Detect which cell encompasses the target text, then output its (X, Y) center coordinate. 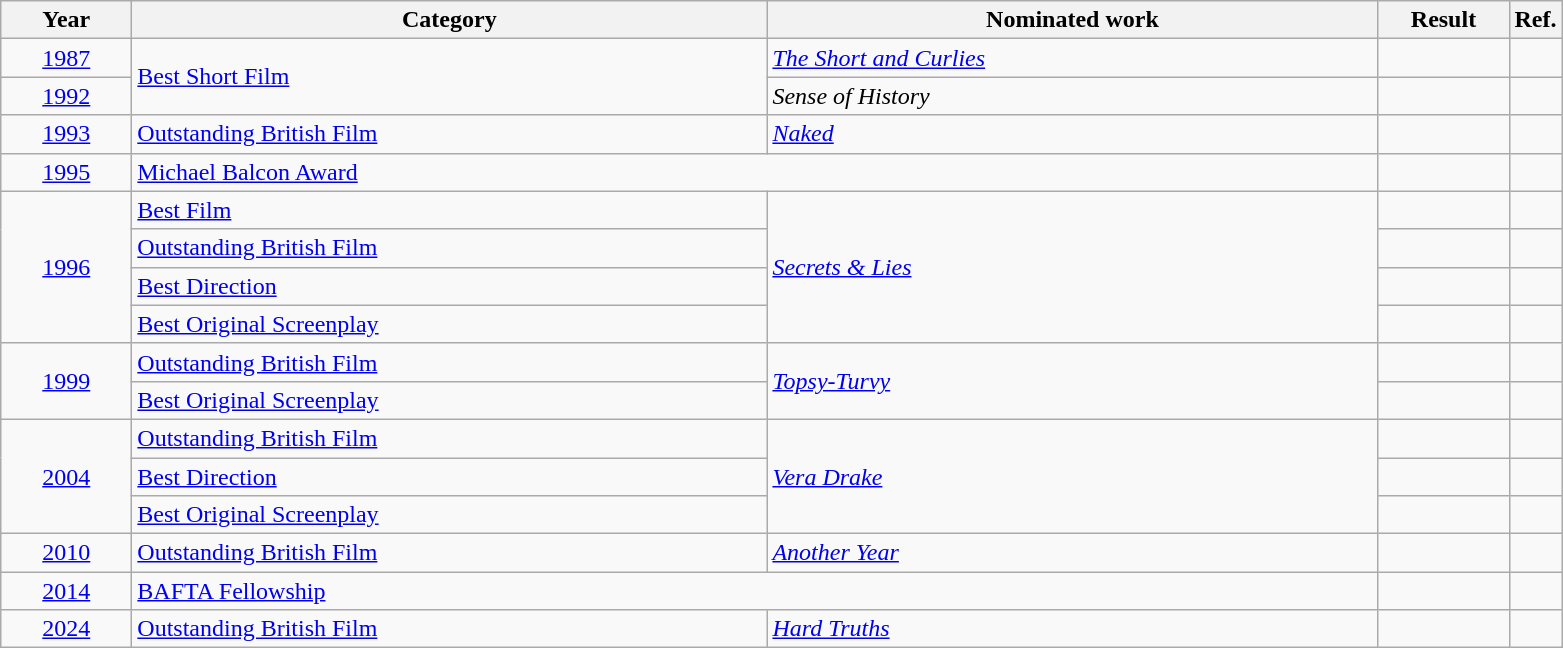
Best Short Film (450, 77)
Hard Truths (1072, 629)
Result (1444, 20)
1993 (66, 134)
Year (66, 20)
Best Film (450, 210)
2004 (66, 476)
1987 (66, 58)
Category (450, 20)
1996 (66, 267)
Sense of History (1072, 96)
Michael Balcon Award (755, 172)
1999 (66, 381)
The Short and Curlies (1072, 58)
Nominated work (1072, 20)
2014 (66, 591)
1992 (66, 96)
Topsy-Turvy (1072, 381)
Ref. (1536, 20)
2010 (66, 553)
BAFTA Fellowship (755, 591)
Secrets & Lies (1072, 267)
2024 (66, 629)
1995 (66, 172)
Another Year (1072, 553)
Naked (1072, 134)
Vera Drake (1072, 476)
